Find where the given text appears and provide that cell's center as [X, Y] coordinate. 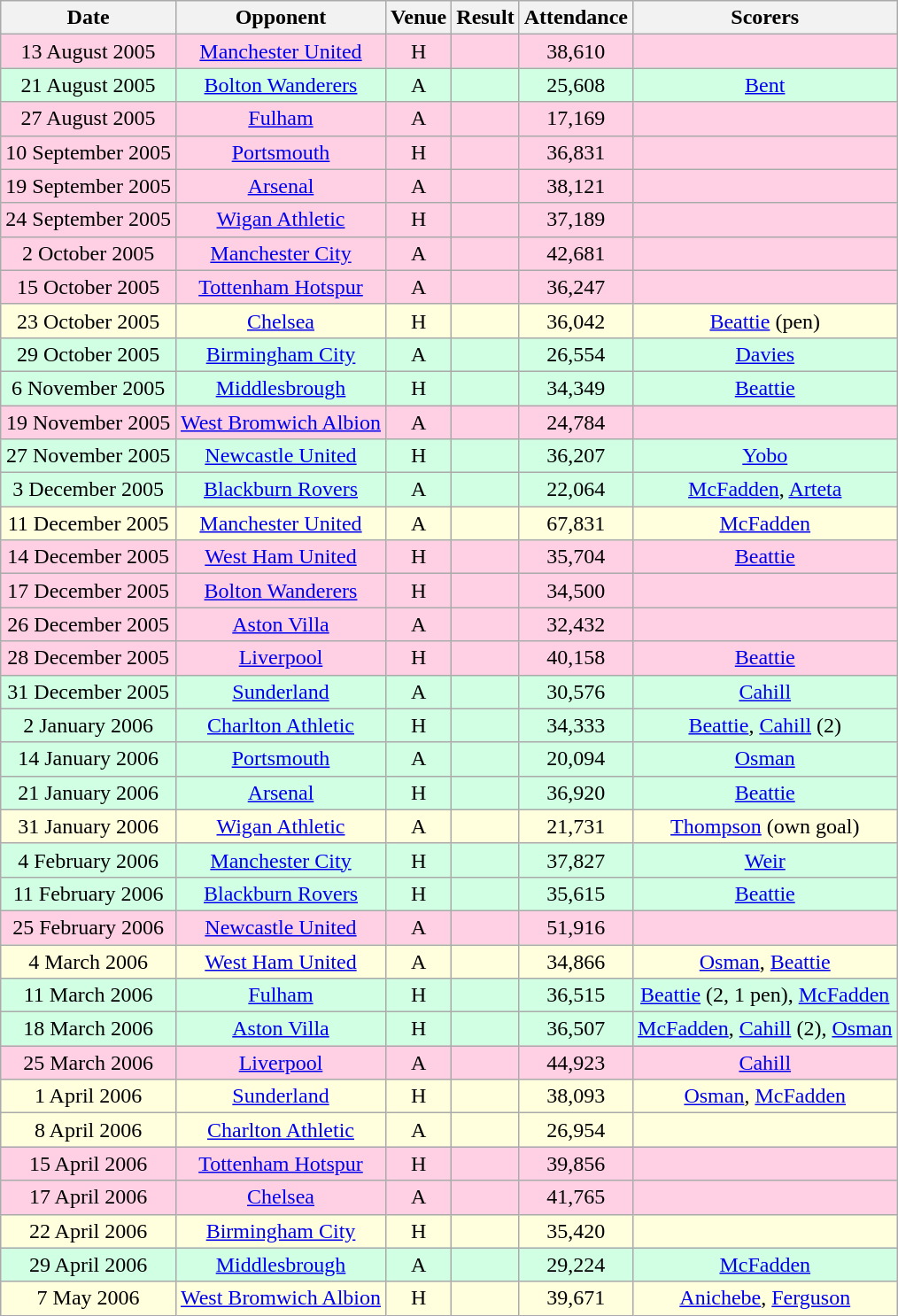
11 February 2006 [89, 894]
2 October 2005 [89, 253]
25 February 2006 [89, 927]
36,507 [576, 1029]
Osman, McFadden [765, 1096]
37,189 [576, 220]
35,420 [576, 1231]
4 March 2006 [89, 961]
Opponent [280, 18]
24,784 [576, 422]
38,121 [576, 186]
51,916 [576, 927]
20,094 [576, 759]
27 August 2005 [89, 119]
67,831 [576, 523]
19 November 2005 [89, 422]
7 May 2006 [89, 1298]
6 November 2005 [89, 388]
11 March 2006 [89, 995]
39,856 [576, 1164]
29 October 2005 [89, 354]
22 April 2006 [89, 1231]
41,765 [576, 1197]
40,158 [576, 658]
26,554 [576, 354]
18 March 2006 [89, 1029]
38,610 [576, 51]
4 February 2006 [89, 860]
15 October 2005 [89, 287]
Osman [765, 759]
McFadden, Arteta [765, 490]
32,432 [576, 624]
Beattie (pen) [765, 321]
34,349 [576, 388]
11 December 2005 [89, 523]
Beattie, Cahill (2) [765, 725]
Anichebe, Ferguson [765, 1298]
14 January 2006 [89, 759]
Weir [765, 860]
25,608 [576, 85]
21 August 2005 [89, 85]
35,704 [576, 557]
23 October 2005 [89, 321]
19 September 2005 [89, 186]
10 September 2005 [89, 152]
15 April 2006 [89, 1164]
31 January 2006 [89, 826]
34,866 [576, 961]
3 December 2005 [89, 490]
36,515 [576, 995]
28 December 2005 [89, 658]
Result [485, 18]
24 September 2005 [89, 220]
Attendance [576, 18]
36,247 [576, 287]
Osman, Beattie [765, 961]
42,681 [576, 253]
Venue [419, 18]
17 December 2005 [89, 591]
36,920 [576, 793]
26 December 2005 [89, 624]
44,923 [576, 1063]
Davies [765, 354]
Scorers [765, 18]
34,500 [576, 591]
Date [89, 18]
36,831 [576, 152]
34,333 [576, 725]
1 April 2006 [89, 1096]
21,731 [576, 826]
Bent [765, 85]
14 December 2005 [89, 557]
27 November 2005 [89, 456]
30,576 [576, 692]
21 January 2006 [89, 793]
8 April 2006 [89, 1130]
17,169 [576, 119]
26,954 [576, 1130]
36,042 [576, 321]
Yobo [765, 456]
35,615 [576, 894]
22,064 [576, 490]
29 April 2006 [89, 1265]
38,093 [576, 1096]
McFadden, Cahill (2), Osman [765, 1029]
25 March 2006 [89, 1063]
13 August 2005 [89, 51]
Beattie (2, 1 pen), McFadden [765, 995]
37,827 [576, 860]
17 April 2006 [89, 1197]
31 December 2005 [89, 692]
36,207 [576, 456]
29,224 [576, 1265]
2 January 2006 [89, 725]
39,671 [576, 1298]
Thompson (own goal) [765, 826]
